Return [x, y] of the center of cell containing provided text 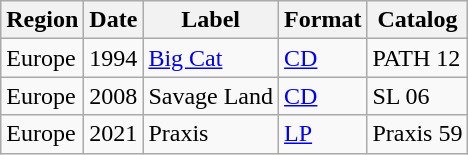
Big Cat [211, 58]
SL 06 [418, 96]
Catalog [418, 20]
2021 [114, 134]
Savage Land [211, 96]
Praxis 59 [418, 134]
2008 [114, 96]
Date [114, 20]
Region [42, 20]
Label [211, 20]
LP [323, 134]
Format [323, 20]
1994 [114, 58]
Praxis [211, 134]
PATH 12 [418, 58]
